Detect which cell encompasses the target text, then output its (X, Y) center coordinate. 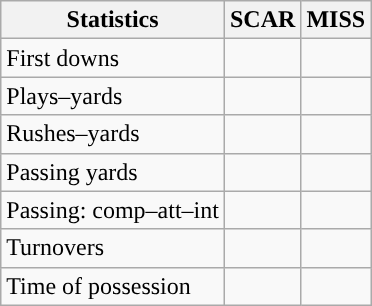
Passing yards (113, 172)
Rushes–yards (113, 134)
Statistics (113, 20)
MISS (336, 20)
Turnovers (113, 248)
Time of possession (113, 286)
First downs (113, 58)
Passing: comp–att–int (113, 210)
Plays–yards (113, 96)
SCAR (262, 20)
